For the text-containing cell, return its midpoint in (X, Y) coordinate format. 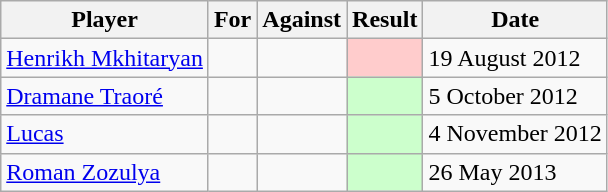
Henrikh Mkhitaryan (105, 58)
Lucas (105, 134)
Roman Zozulya (105, 172)
Player (105, 20)
Result (385, 20)
Against (302, 20)
4 November 2012 (515, 134)
26 May 2013 (515, 172)
5 October 2012 (515, 96)
19 August 2012 (515, 58)
Dramane Traoré (105, 96)
Date (515, 20)
For (232, 20)
